Identify which cell holds the provided text, then report its [x, y] central coordinate. 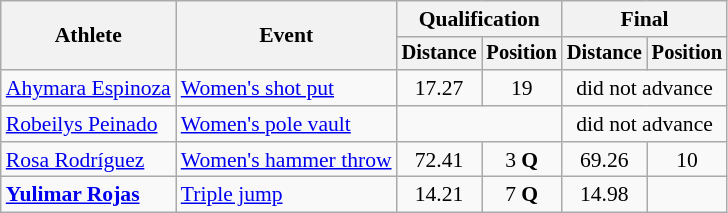
Triple jump [286, 195]
Yulimar Rojas [88, 195]
Women's hammer throw [286, 160]
17.27 [440, 88]
Rosa Rodríguez [88, 160]
Qualification [480, 19]
Women's pole vault [286, 124]
10 [687, 160]
72.41 [440, 160]
69.26 [604, 160]
19 [522, 88]
Final [644, 19]
Event [286, 36]
3 Q [522, 160]
Robeilys Peinado [88, 124]
Women's shot put [286, 88]
14.98 [604, 195]
14.21 [440, 195]
Athlete [88, 36]
Ahymara Espinoza [88, 88]
7 Q [522, 195]
